Return (x, y) of the center of cell containing provided text 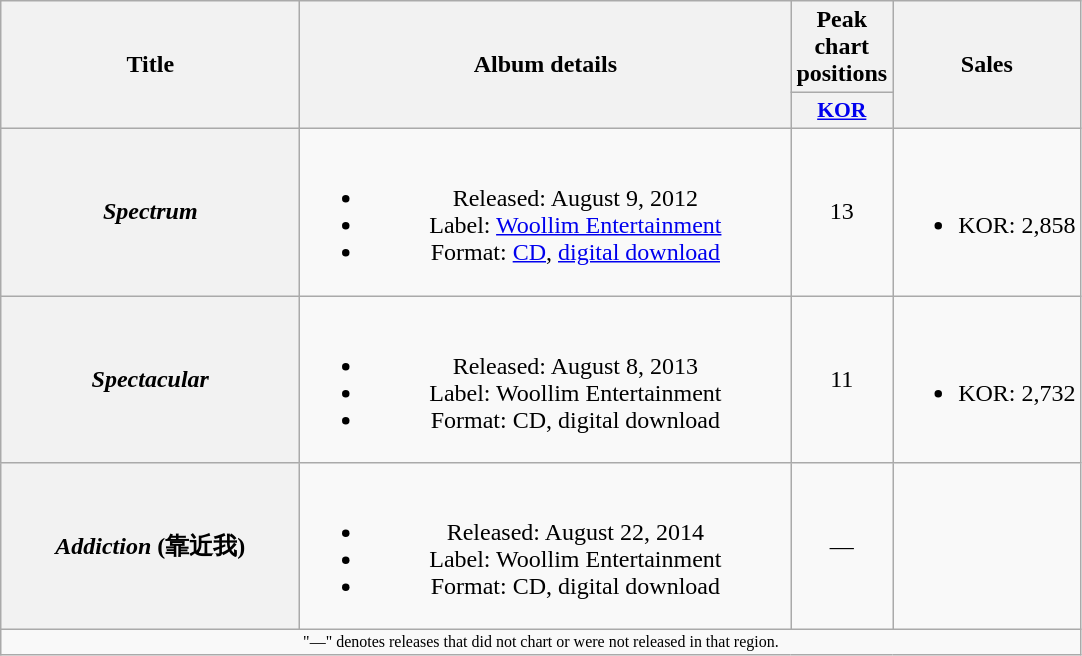
13 (842, 212)
11 (842, 380)
KOR: 2,858 (987, 212)
Sales (987, 65)
Peak chart positions (842, 47)
— (842, 546)
Title (150, 65)
Spectacular (150, 380)
KOR: 2,732 (987, 380)
Album details (546, 65)
Spectrum (150, 212)
Released: August 8, 2013 Label: Woollim EntertainmentFormat: CD, digital download (546, 380)
"—" denotes releases that did not chart or were not released in that region. (541, 642)
KOR (842, 111)
Released: August 22, 2014 Label: Woollim EntertainmentFormat: CD, digital download (546, 546)
Addiction (靠近我) (150, 546)
Released: August 9, 2012 Label: Woollim EntertainmentFormat: CD, digital download (546, 212)
